Detect which cell encompasses the target text, then output its (x, y) center coordinate. 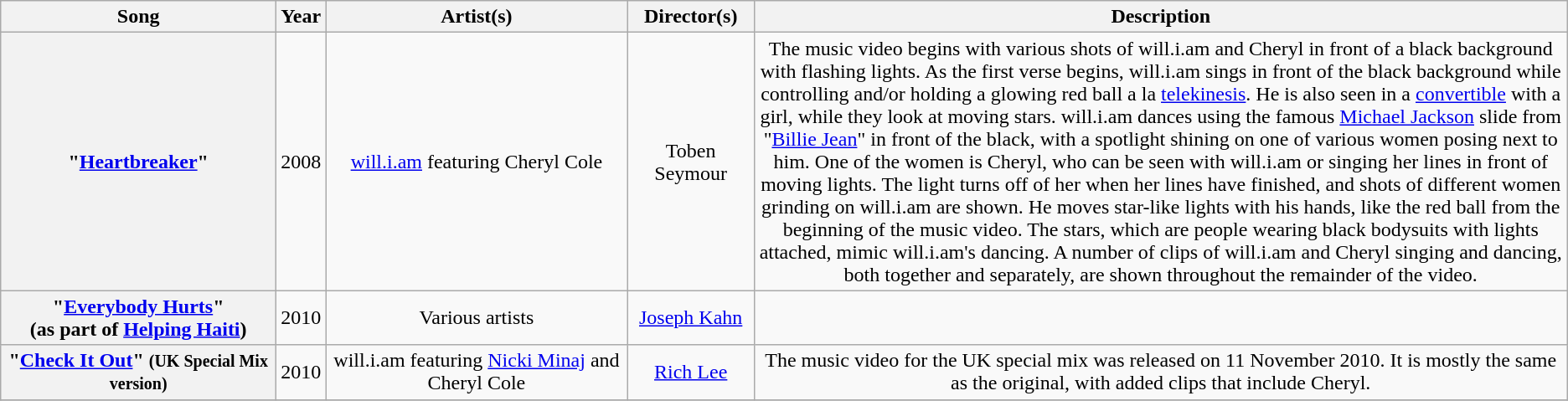
The music video for the UK special mix was released on 11 November 2010. It is mostly the same as the original, with added clips that include Cheryl. (1161, 372)
2008 (302, 162)
will.i.am featuring Nicki Minaj and Cheryl Cole (477, 372)
Description (1161, 17)
Rich Lee (690, 372)
"Heartbreaker" (139, 162)
will.i.am featuring Cheryl Cole (477, 162)
Artist(s) (477, 17)
Director(s) (690, 17)
Song (139, 17)
"Everybody Hurts"(as part of Helping Haiti) (139, 318)
Toben Seymour (690, 162)
Joseph Kahn (690, 318)
Various artists (477, 318)
"Check It Out" (UK Special Mix version) (139, 372)
Year (302, 17)
